Provide the (x, y) coordinate of the cell's center where the given text is located.  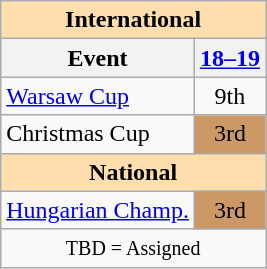
International (134, 20)
Christmas Cup (98, 134)
18–19 (230, 58)
National (134, 172)
9th (230, 96)
Hungarian Champ. (98, 210)
TBD = Assigned (134, 248)
Warsaw Cup (98, 96)
Event (98, 58)
